Search for the cell housing the specified text and yield its (X, Y) center coordinate. 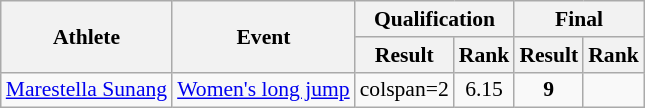
Qualification (435, 19)
Event (264, 36)
6.15 (484, 90)
Marestella Sunang (86, 90)
9 (548, 90)
Final (578, 19)
Women's long jump (264, 90)
colspan=2 (404, 90)
Athlete (86, 36)
